From the cell containing the given text, extract its center point as (X, Y) coordinate. 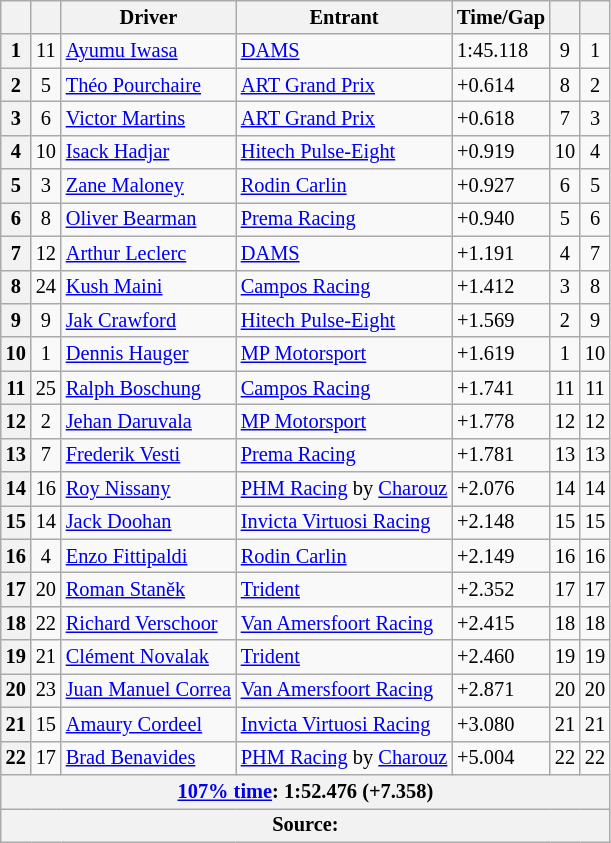
Ralph Boschung (148, 388)
+3.080 (501, 724)
+2.460 (501, 657)
Enzo Fittipaldi (148, 556)
+0.940 (501, 219)
+2.148 (501, 522)
Frederik Vesti (148, 455)
+0.618 (501, 118)
+2.076 (501, 489)
+1.781 (501, 455)
Victor Martins (148, 118)
1:45.118 (501, 51)
Richard Verschoor (148, 623)
Jak Crawford (148, 320)
Roman Staněk (148, 589)
Source: (306, 825)
Clément Novalak (148, 657)
Dennis Hauger (148, 354)
+0.927 (501, 186)
Jack Doohan (148, 522)
+2.352 (501, 589)
+1.412 (501, 287)
Théo Pourchaire (148, 85)
+1.619 (501, 354)
Ayumu Iwasa (148, 51)
Time/Gap (501, 17)
+2.415 (501, 623)
Driver (148, 17)
Amaury Cordeel (148, 724)
107% time: 1:52.476 (+7.358) (306, 791)
+2.149 (501, 556)
+5.004 (501, 758)
+1.778 (501, 421)
24 (46, 287)
Arthur Leclerc (148, 253)
+0.614 (501, 85)
25 (46, 388)
Isack Hadjar (148, 152)
+1.569 (501, 320)
Brad Benavides (148, 758)
Oliver Bearman (148, 219)
Kush Maini (148, 287)
Zane Maloney (148, 186)
Entrant (344, 17)
Juan Manuel Correa (148, 690)
23 (46, 690)
Jehan Daruvala (148, 421)
+1.191 (501, 253)
+2.871 (501, 690)
+0.919 (501, 152)
Roy Nissany (148, 489)
+1.741 (501, 388)
